Capture the cell that displays the provided text and extract its [X, Y] central coordinate. 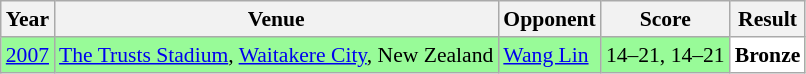
14–21, 14–21 [666, 55]
Opponent [550, 19]
Wang Lin [550, 55]
Venue [276, 19]
Result [768, 19]
Year [28, 19]
Score [666, 19]
2007 [28, 55]
The Trusts Stadium, Waitakere City, New Zealand [276, 55]
Bronze [768, 55]
